Locate the cell with the specified text and output its (x, y) center coordinate. 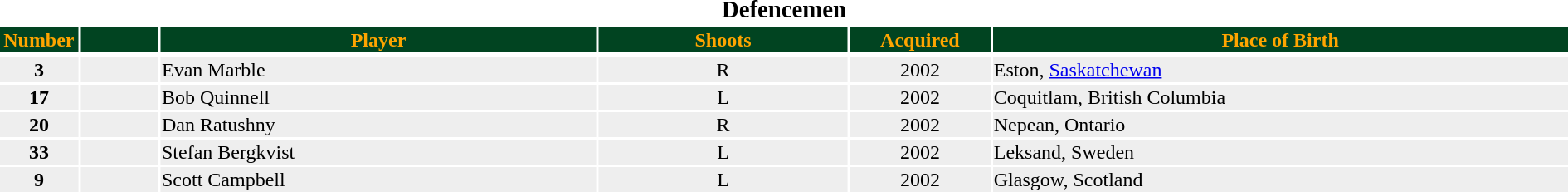
Bob Quinnell (378, 97)
Number (39, 40)
Coquitlam, British Columbia (1280, 97)
17 (39, 97)
Evan Marble (378, 70)
Player (378, 40)
Nepean, Ontario (1280, 125)
Eston, Saskatchewan (1280, 70)
Glasgow, Scotland (1280, 180)
Acquired (919, 40)
Stefan Bergkvist (378, 152)
Scott Campbell (378, 180)
33 (39, 152)
9 (39, 180)
20 (39, 125)
Place of Birth (1280, 40)
Leksand, Sweden (1280, 152)
Dan Ratushny (378, 125)
3 (39, 70)
Shoots (723, 40)
